Provide the [X, Y] coordinate of the cell's center where the given text is located.  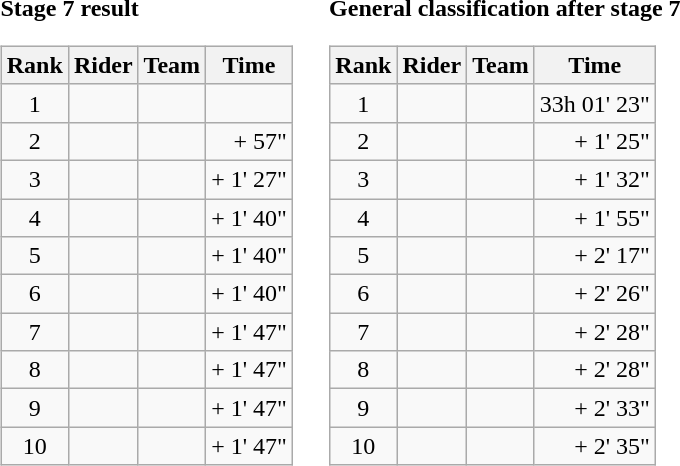
+ 1' 32" [594, 179]
+ 2' 26" [594, 294]
+ 57" [250, 141]
+ 1' 25" [594, 141]
+ 2' 33" [594, 408]
33h 01' 23" [594, 103]
+ 2' 35" [594, 446]
+ 2' 17" [594, 256]
+ 1' 55" [594, 217]
+ 1' 27" [250, 179]
